For the text-containing cell, return its midpoint in [X, Y] coordinate format. 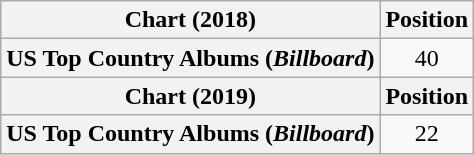
Chart (2018) [190, 20]
22 [427, 134]
Chart (2019) [190, 96]
40 [427, 58]
